Return [X, Y] of the center of cell containing provided text 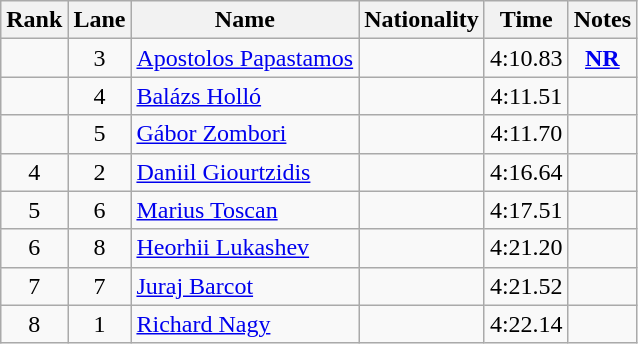
4:21.20 [526, 248]
Apostolos Papastamos [245, 58]
Balázs Holló [245, 96]
Richard Nagy [245, 324]
1 [100, 324]
Gábor Zombori [245, 134]
4:22.14 [526, 324]
4:21.52 [526, 286]
Heorhii Lukashev [245, 248]
Lane [100, 20]
Rank [34, 20]
4:16.64 [526, 172]
4:17.51 [526, 210]
Daniil Giourtzidis [245, 172]
Marius Toscan [245, 210]
Name [245, 20]
3 [100, 58]
Nationality [422, 20]
Time [526, 20]
4:10.83 [526, 58]
4:11.51 [526, 96]
Juraj Barcot [245, 286]
Notes [602, 20]
4:11.70 [526, 134]
NR [602, 58]
2 [100, 172]
